Capture the cell that displays the provided text and extract its (x, y) central coordinate. 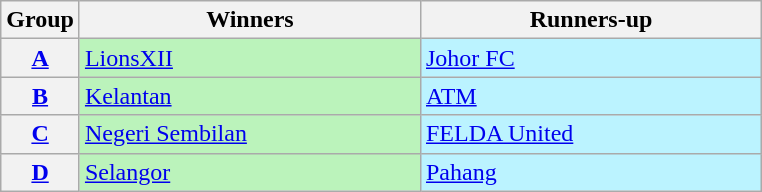
Runners-up (590, 20)
Pahang (590, 172)
A (40, 58)
Group (40, 20)
Kelantan (250, 96)
ATM (590, 96)
Winners (250, 20)
FELDA United (590, 134)
Johor FC (590, 58)
Negeri Sembilan (250, 134)
C (40, 134)
B (40, 96)
LionsXII (250, 58)
Selangor (250, 172)
D (40, 172)
